Output the (X, Y) coordinate of the center of the cell containing the given text.  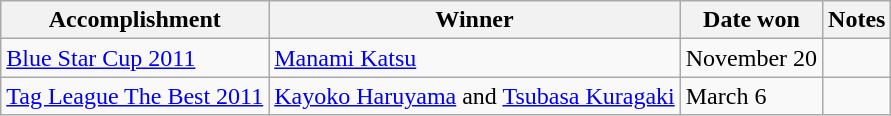
Manami Katsu (474, 58)
Tag League The Best 2011 (135, 96)
Blue Star Cup 2011 (135, 58)
November 20 (751, 58)
Accomplishment (135, 20)
Notes (857, 20)
March 6 (751, 96)
Kayoko Haruyama and Tsubasa Kuragaki (474, 96)
Winner (474, 20)
Date won (751, 20)
